Scan for the cell matching the given text and deliver its (x, y) coordinate at center. 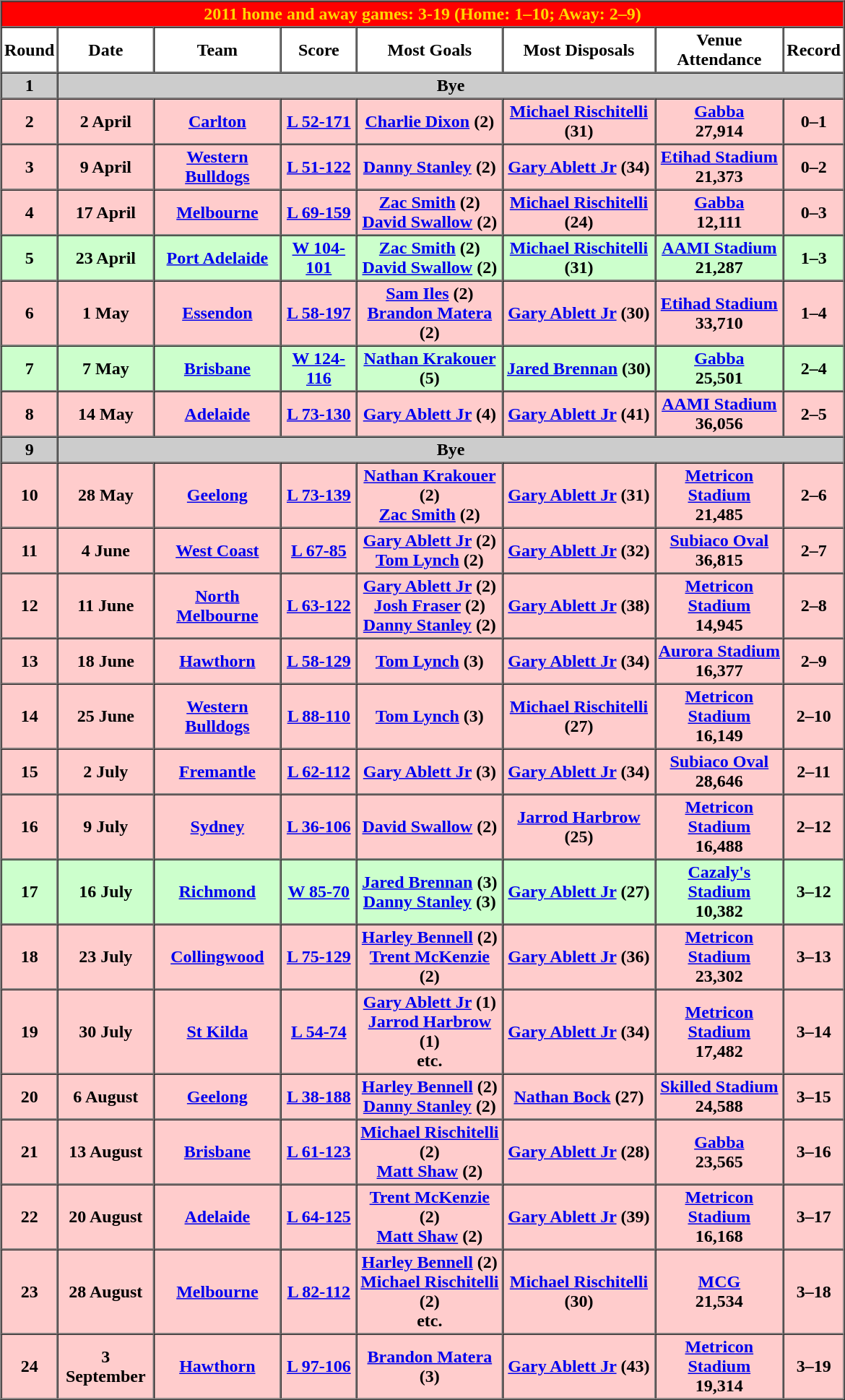
17 April (105, 212)
3–16 (814, 1152)
Most Goals (430, 51)
8 (30, 415)
23 April (105, 259)
2–9 (814, 662)
2 April (105, 121)
2–7 (814, 550)
23 (30, 1292)
1–3 (814, 259)
Michael Rischitelli (30) (579, 1292)
16 July (105, 892)
19 (30, 1032)
L 63-122 (319, 606)
0–3 (814, 212)
W 85-70 (319, 892)
Date (105, 51)
Essendon (217, 313)
Skilled Stadium24,588 (719, 1097)
Record (814, 51)
Michael Rischitelli (2)Matt Shaw (2) (430, 1152)
5 (30, 259)
L 54-74 (319, 1032)
10 (30, 495)
Round (30, 51)
Gary Ablett Jr (41) (579, 415)
2 (30, 121)
L 69-159 (319, 212)
L 62-112 (319, 772)
2 July (105, 772)
3–15 (814, 1097)
2–11 (814, 772)
2–8 (814, 606)
12 (30, 606)
W 124-116 (319, 368)
1 (30, 85)
Sydney (217, 827)
22 (30, 1217)
30 July (105, 1032)
28 August (105, 1292)
17 (30, 892)
Danny Stanley (2) (430, 168)
Aurora Stadium16,377 (719, 662)
3–14 (814, 1032)
Collingwood (217, 957)
14 May (105, 415)
4 (30, 212)
L 88-110 (319, 716)
L 82-112 (319, 1292)
9 April (105, 168)
3–13 (814, 957)
2–10 (814, 716)
13 August (105, 1152)
Gabba23,565 (719, 1152)
Etihad Stadium33,710 (719, 313)
Team (217, 51)
2–6 (814, 495)
David Swallow (2) (430, 827)
Gabba27,914 (719, 121)
L 64-125 (319, 1217)
25 June (105, 716)
Metricon Stadium16,168 (719, 1217)
Fremantle (217, 772)
9 (30, 449)
0–2 (814, 168)
20 August (105, 1217)
1 May (105, 313)
Metricon Stadium17,482 (719, 1032)
Nathan Bock (27) (579, 1097)
3 September (105, 1366)
Port Adelaide (217, 259)
6 (30, 313)
VenueAttendance (719, 51)
Harley Bennell (2)Danny Stanley (2) (430, 1097)
2–12 (814, 827)
4 June (105, 550)
2–5 (814, 415)
7 May (105, 368)
North Melbourne (217, 606)
23 July (105, 957)
Cazaly's Stadium10,382 (719, 892)
24 (30, 1366)
11 June (105, 606)
Carlton (217, 121)
Metricon Stadium19,314 (719, 1366)
2011 home and away games: 3-19 (Home: 1–10; Away: 2–9) (423, 14)
Harley Bennell (2)Trent McKenzie (2) (430, 957)
9 July (105, 827)
Subiaco Oval36,815 (719, 550)
Trent McKenzie (2)Matt Shaw (2) (430, 1217)
Metricon Stadium14,945 (719, 606)
20 (30, 1097)
Gary Ablett Jr (27) (579, 892)
28 May (105, 495)
Michael Rischitelli (27) (579, 716)
Nathan Krakouer (5) (430, 368)
18 June (105, 662)
Gabba12,111 (719, 212)
St Kilda (217, 1032)
L 73-130 (319, 415)
Harley Bennell (2)Michael Rischitelli (2)etc. (430, 1292)
Score (319, 51)
Jared Brennan (3)Danny Stanley (3) (430, 892)
W 104-101 (319, 259)
3–12 (814, 892)
Richmond (217, 892)
Gary Ablett Jr (2)Tom Lynch (2) (430, 550)
L 58-197 (319, 313)
L 38-188 (319, 1097)
L 97-106 (319, 1366)
Gary Ablett Jr (31) (579, 495)
L 73-139 (319, 495)
Brandon Matera (3) (430, 1366)
15 (30, 772)
3–18 (814, 1292)
L 58-129 (319, 662)
AAMI Stadium36,056 (719, 415)
L 67-85 (319, 550)
13 (30, 662)
11 (30, 550)
Gary Ablett Jr (1)Jarrod Harbrow (1) etc. (430, 1032)
2–4 (814, 368)
Michael Rischitelli (24) (579, 212)
L 61-123 (319, 1152)
0–1 (814, 121)
L 36-106 (319, 827)
Gary Ablett Jr (32) (579, 550)
Etihad Stadium21,373 (719, 168)
21 (30, 1152)
AAMI Stadium21,287 (719, 259)
Gary Ablett Jr (30) (579, 313)
Gary Ablett Jr (43) (579, 1366)
Metricon Stadium16,488 (719, 827)
18 (30, 957)
Metricon Stadium23,302 (719, 957)
Jarrod Harbrow (25) (579, 827)
Gabba25,501 (719, 368)
Gary Ablett Jr (4) (430, 415)
7 (30, 368)
6 August (105, 1097)
MCG21,534 (719, 1292)
L 51-122 (319, 168)
Gary Ablett Jr (2)Josh Fraser (2)Danny Stanley (2) (430, 606)
Most Disposals (579, 51)
L 75-129 (319, 957)
Nathan Krakouer (2)Zac Smith (2) (430, 495)
3 (30, 168)
Jared Brennan (30) (579, 368)
Charlie Dixon (2) (430, 121)
Subiaco Oval28,646 (719, 772)
16 (30, 827)
Gary Ablett Jr (3) (430, 772)
3–19 (814, 1366)
Metricon Stadium16,149 (719, 716)
Sam Iles (2)Brandon Matera (2) (430, 313)
Gary Ablett Jr (38) (579, 606)
1–4 (814, 313)
Gary Ablett Jr (28) (579, 1152)
Gary Ablett Jr (39) (579, 1217)
Gary Ablett Jr (36) (579, 957)
L 52-171 (319, 121)
3–17 (814, 1217)
West Coast (217, 550)
Metricon Stadium21,485 (719, 495)
14 (30, 716)
